Search for the cell housing the specified text and yield its (x, y) center coordinate. 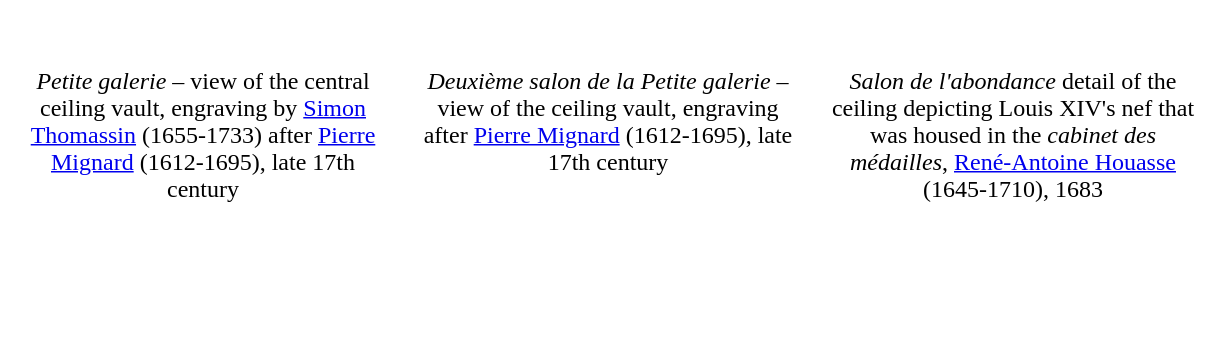
Deuxième salon de la Petite galerie – view of the ceiling vault, engraving after Pierre Mignard (1612-1695), late 17th century (608, 199)
Petite galerie – view of the central ceiling vault, engraving by Simon Thomassin (1655-1733) after Pierre Mignard (1612-1695), late 17th century (202, 199)
